Return the [x, y] coordinate for the center point of the cell that contains the specified text.  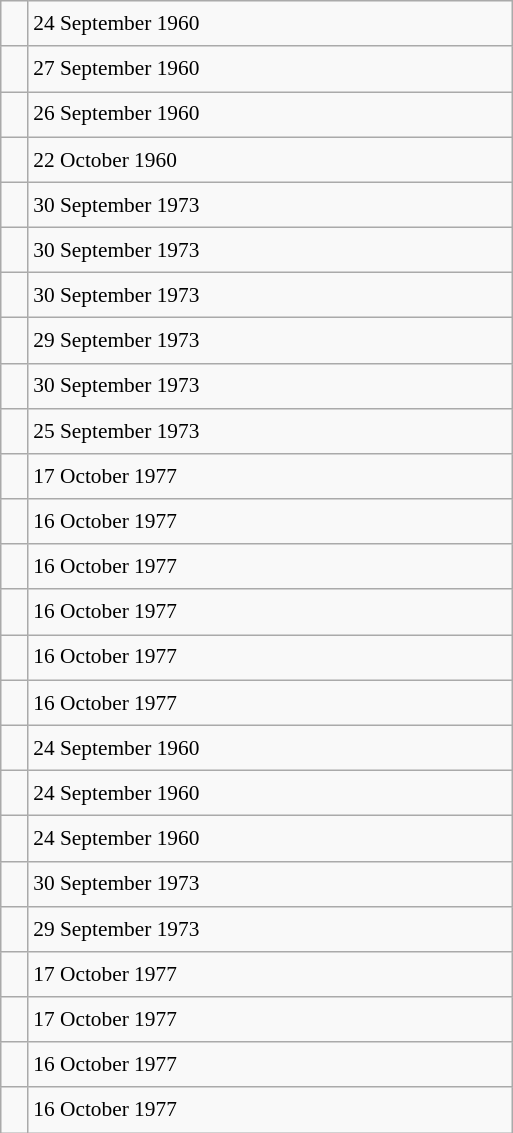
26 September 1960 [270, 114]
22 October 1960 [270, 160]
27 September 1960 [270, 68]
25 September 1973 [270, 430]
